Locate the cell with the specified text and output its [x, y] center coordinate. 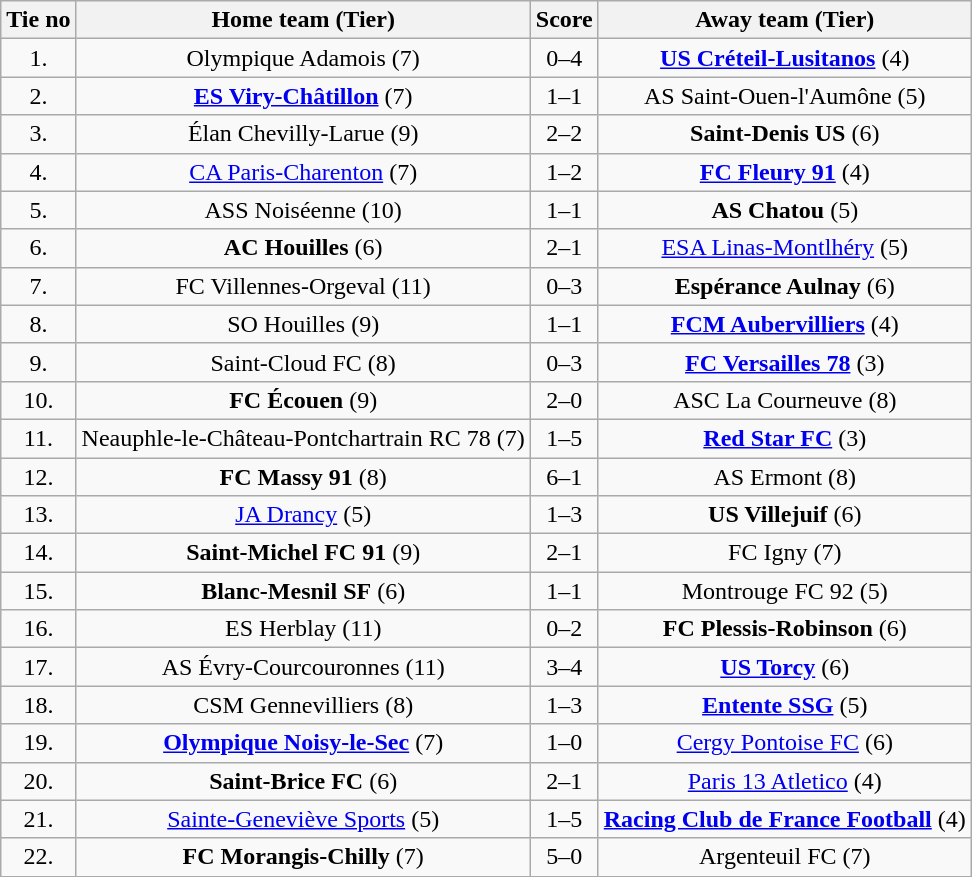
FCM Aubervilliers (4) [784, 324]
1. [38, 58]
Argenteuil FC (7) [784, 857]
ASS Noiséenne (10) [303, 210]
13. [38, 515]
Olympique Noisy-le-Sec (7) [303, 743]
AS Ermont (8) [784, 477]
9. [38, 362]
Home team (Tier) [303, 20]
1–2 [564, 172]
ES Herblay (11) [303, 629]
Olympique Adamois (7) [303, 58]
FC Écouen (9) [303, 400]
Blanc-Mesnil SF (6) [303, 591]
Red Star FC (3) [784, 438]
ES Viry-Châtillon (7) [303, 96]
Cergy Pontoise FC (6) [784, 743]
5. [38, 210]
US Torcy (6) [784, 667]
10. [38, 400]
19. [38, 743]
AS Saint-Ouen-l'Aumône (5) [784, 96]
2–0 [564, 400]
US Villejuif (6) [784, 515]
6–1 [564, 477]
3. [38, 134]
CA Paris-Charenton (7) [303, 172]
ESA Linas-Montlhéry (5) [784, 248]
2–2 [564, 134]
5–0 [564, 857]
17. [38, 667]
16. [38, 629]
20. [38, 781]
FC Fleury 91 (4) [784, 172]
Entente SSG (5) [784, 705]
0–4 [564, 58]
18. [38, 705]
Tie no [38, 20]
ASC La Courneuve (8) [784, 400]
FC Versailles 78 (3) [784, 362]
AS Chatou (5) [784, 210]
21. [38, 819]
6. [38, 248]
4. [38, 172]
15. [38, 591]
FC Igny (7) [784, 553]
FC Villennes-Orgeval (11) [303, 286]
JA Drancy (5) [303, 515]
FC Plessis-Robinson (6) [784, 629]
12. [38, 477]
CSM Gennevilliers (8) [303, 705]
Espérance Aulnay (6) [784, 286]
US Créteil-Lusitanos (4) [784, 58]
Score [564, 20]
AC Houilles (6) [303, 248]
SO Houilles (9) [303, 324]
Neauphle-le-Château-Pontchartrain RC 78 (7) [303, 438]
Élan Chevilly-Larue (9) [303, 134]
0–2 [564, 629]
7. [38, 286]
Away team (Tier) [784, 20]
Saint-Michel FC 91 (9) [303, 553]
Sainte-Geneviève Sports (5) [303, 819]
FC Massy 91 (8) [303, 477]
Saint-Denis US (6) [784, 134]
22. [38, 857]
1–0 [564, 743]
Paris 13 Atletico (4) [784, 781]
8. [38, 324]
Montrouge FC 92 (5) [784, 591]
FC Morangis-Chilly (7) [303, 857]
AS Évry-Courcouronnes (11) [303, 667]
3–4 [564, 667]
14. [38, 553]
Racing Club de France Football (4) [784, 819]
2. [38, 96]
11. [38, 438]
Saint-Brice FC (6) [303, 781]
Saint-Cloud FC (8) [303, 362]
